Output the (X, Y) coordinate of the center of the cell containing the given text.  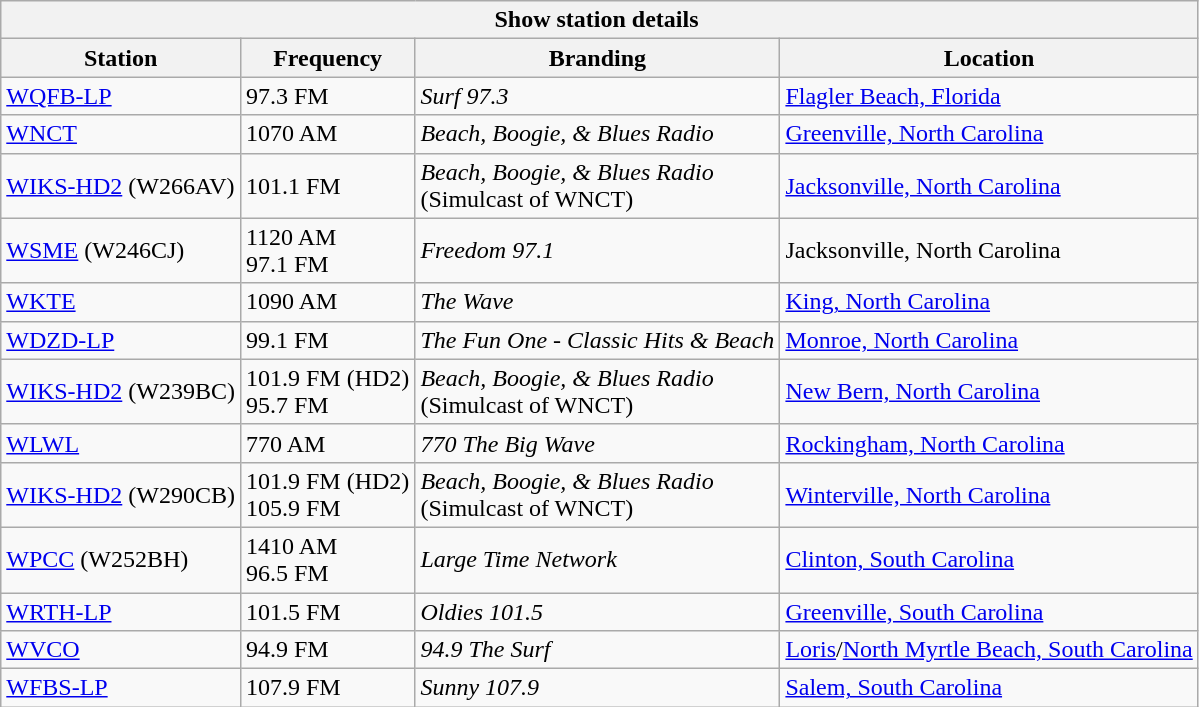
WSME (W246CJ) (121, 250)
Rockingham, North Carolina (989, 443)
Beach, Boogie, & Blues Radio (598, 134)
Location (989, 58)
WDZD-LP (121, 340)
Monroe, North Carolina (989, 340)
97.3 FM (327, 96)
101.1 FM (327, 186)
1120 AM97.1 FM (327, 250)
1410 AM96.5 FM (327, 560)
WVCO (121, 650)
770 AM (327, 443)
770 The Big Wave (598, 443)
101.9 FM (HD2)105.9 FM (327, 494)
101.9 FM (HD2)95.7 FM (327, 392)
Greenville, South Carolina (989, 611)
WIKS-HD2 (W290CB) (121, 494)
Surf 97.3 (598, 96)
Branding (598, 58)
WQFB-LP (121, 96)
WRTH-LP (121, 611)
Winterville, North Carolina (989, 494)
Frequency (327, 58)
Loris/North Myrtle Beach, South Carolina (989, 650)
WPCC (W252BH) (121, 560)
Greenville, North Carolina (989, 134)
Flagler Beach, Florida (989, 96)
The Fun One - Classic Hits & Beach (598, 340)
101.5 FM (327, 611)
King, North Carolina (989, 302)
94.9 The Surf (598, 650)
94.9 FM (327, 650)
Station (121, 58)
99.1 FM (327, 340)
WFBS-LP (121, 688)
Clinton, South Carolina (989, 560)
Freedom 97.1 (598, 250)
Sunny 107.9 (598, 688)
Show station details (600, 20)
WLWL (121, 443)
WNCT (121, 134)
Large Time Network (598, 560)
WKTE (121, 302)
WIKS-HD2 (W239BC) (121, 392)
New Bern, North Carolina (989, 392)
Salem, South Carolina (989, 688)
107.9 FM (327, 688)
Oldies 101.5 (598, 611)
1070 AM (327, 134)
1090 AM (327, 302)
WIKS-HD2 (W266AV) (121, 186)
The Wave (598, 302)
